Locate the cell with the specified text and output its [x, y] center coordinate. 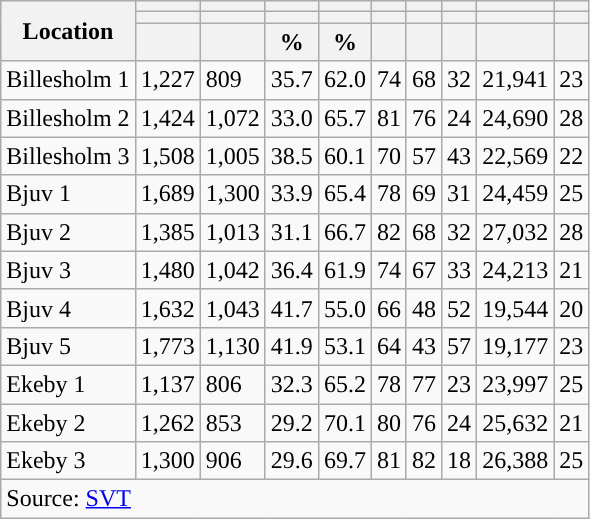
23,997 [516, 384]
27,032 [516, 232]
Bjuv 4 [68, 308]
1,385 [168, 232]
20 [572, 308]
Billesholm 2 [68, 118]
21,941 [516, 80]
52 [460, 308]
1,137 [168, 384]
66.7 [344, 232]
853 [232, 423]
61.9 [344, 270]
26,388 [516, 461]
33 [460, 270]
69 [424, 194]
29.2 [292, 423]
809 [232, 80]
24,213 [516, 270]
Location [68, 31]
38.5 [292, 156]
33.9 [292, 194]
1,508 [168, 156]
Bjuv 5 [68, 346]
35.7 [292, 80]
Ekeby 3 [68, 461]
19,544 [516, 308]
Bjuv 2 [68, 232]
31 [460, 194]
70.1 [344, 423]
55.0 [344, 308]
25,632 [516, 423]
1,773 [168, 346]
18 [460, 461]
Ekeby 2 [68, 423]
22 [572, 156]
65.2 [344, 384]
1,480 [168, 270]
36.4 [292, 270]
1,424 [168, 118]
806 [232, 384]
24,459 [516, 194]
Ekeby 1 [68, 384]
Bjuv 3 [68, 270]
33.0 [292, 118]
1,632 [168, 308]
65.4 [344, 194]
80 [388, 423]
906 [232, 461]
1,689 [168, 194]
1,042 [232, 270]
41.9 [292, 346]
1,227 [168, 80]
64 [388, 346]
Billesholm 3 [68, 156]
60.1 [344, 156]
32.3 [292, 384]
1,130 [232, 346]
48 [424, 308]
Bjuv 1 [68, 194]
19,177 [516, 346]
1,072 [232, 118]
1,005 [232, 156]
29.6 [292, 461]
1,043 [232, 308]
66 [388, 308]
Billesholm 1 [68, 80]
77 [424, 384]
69.7 [344, 461]
24,690 [516, 118]
22,569 [516, 156]
1,013 [232, 232]
41.7 [292, 308]
1,262 [168, 423]
70 [388, 156]
67 [424, 270]
Source: SVT [295, 499]
31.1 [292, 232]
53.1 [344, 346]
65.7 [344, 118]
62.0 [344, 80]
